Find where the given text appears and provide that cell's center as (x, y) coordinate. 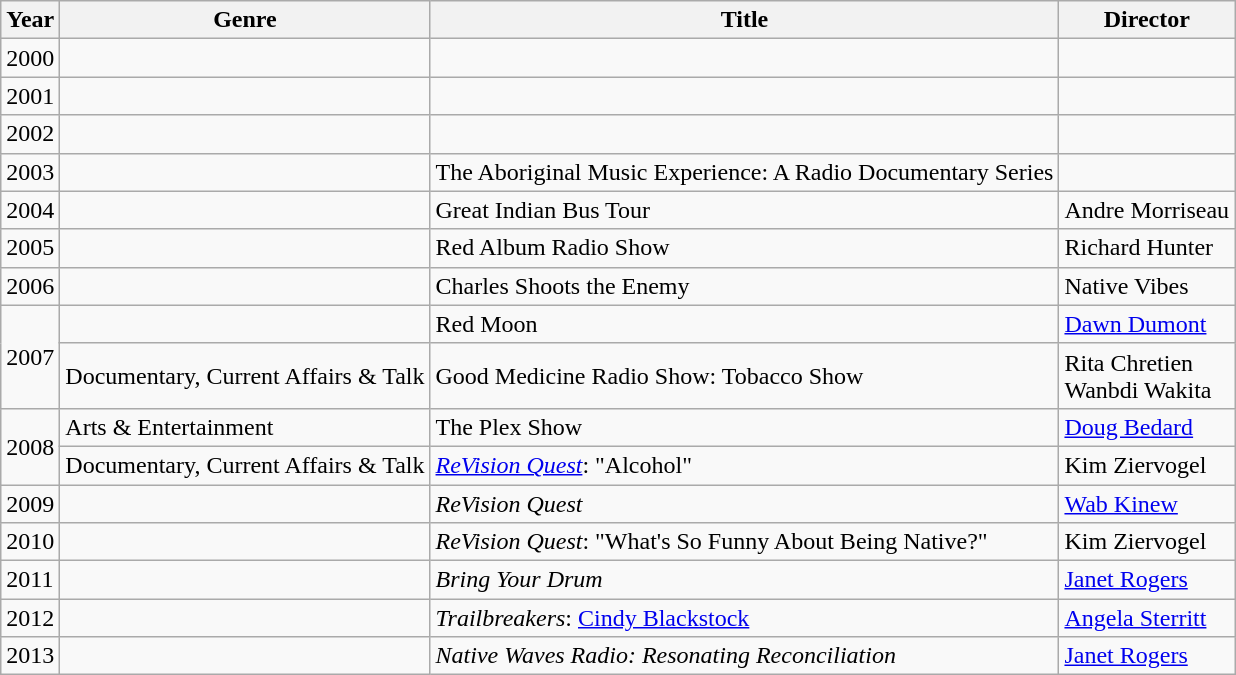
Genre (245, 20)
Director (1147, 20)
Wab Kinew (1147, 503)
Rita ChretienWanbdi Wakita (1147, 376)
Year (30, 20)
Dawn Dumont (1147, 324)
2003 (30, 172)
Native Waves Radio: Resonating Reconciliation (744, 656)
ReVision Quest (744, 503)
2010 (30, 542)
2007 (30, 356)
2001 (30, 96)
Native Vibes (1147, 286)
Doug Bedard (1147, 427)
2005 (30, 248)
Great Indian Bus Tour (744, 210)
Red Album Radio Show (744, 248)
2013 (30, 656)
Trailbreakers: Cindy Blackstock (744, 618)
Bring Your Drum (744, 580)
Andre Morriseau (1147, 210)
2012 (30, 618)
Good Medicine Radio Show: Tobacco Show (744, 376)
Richard Hunter (1147, 248)
Red Moon (744, 324)
ReVision Quest: "Alcohol" (744, 465)
2006 (30, 286)
Title (744, 20)
ReVision Quest: "What's So Funny About Being Native?" (744, 542)
Charles Shoots the Enemy (744, 286)
Arts & Entertainment (245, 427)
2011 (30, 580)
2008 (30, 446)
The Aboriginal Music Experience: A Radio Documentary Series (744, 172)
2002 (30, 134)
2000 (30, 58)
Angela Sterritt (1147, 618)
The Plex Show (744, 427)
2009 (30, 503)
2004 (30, 210)
